Locate the cell with the specified text and output its (x, y) center coordinate. 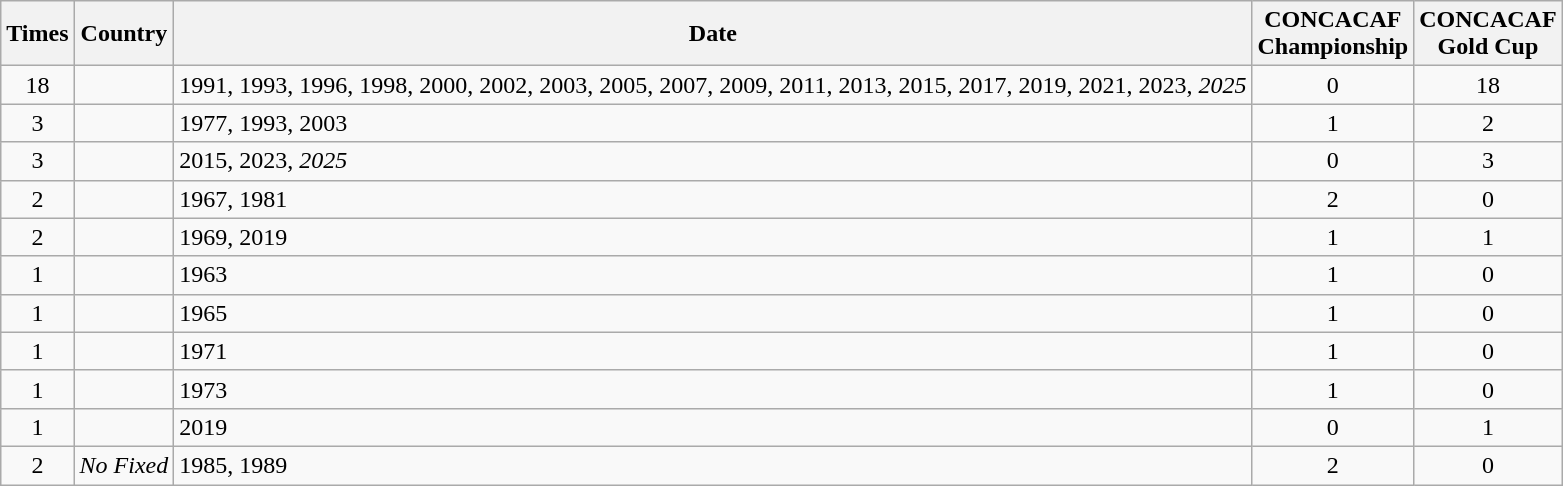
CONCACAFChampionship (1333, 34)
Times (38, 34)
1977, 1993, 2003 (713, 123)
1985, 1989 (713, 465)
1967, 1981 (713, 199)
1969, 2019 (713, 237)
1973 (713, 389)
Date (713, 34)
2015, 2023, 2025 (713, 161)
1991, 1993, 1996, 1998, 2000, 2002, 2003, 2005, 2007, 2009, 2011, 2013, 2015, 2017, 2019, 2021, 2023, 2025 (713, 85)
1971 (713, 351)
Country (124, 34)
No Fixed (124, 465)
CONCACAFGold Cup (1488, 34)
2019 (713, 427)
1965 (713, 313)
1963 (713, 275)
